Return the (X, Y) coordinate for the center point of the cell that contains the specified text.  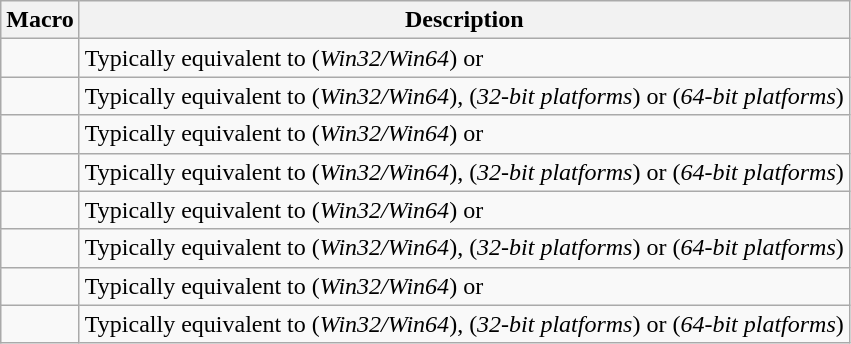
Description (464, 20)
Macro (40, 20)
